Return the (X, Y) coordinate for the center point of the cell that contains the specified text.  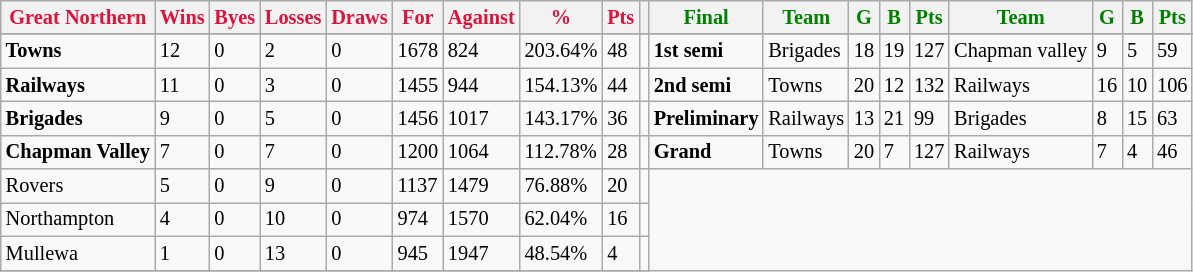
1137 (418, 186)
143.17% (562, 118)
8 (1107, 118)
1570 (482, 219)
28 (620, 152)
1200 (418, 152)
106 (1172, 85)
Losses (293, 17)
Draws (359, 17)
2nd semi (706, 85)
1064 (482, 152)
974 (418, 219)
112.78% (562, 152)
62.04% (562, 219)
Grand (706, 152)
1456 (418, 118)
Preliminary (706, 118)
% (562, 17)
203.64% (562, 51)
1947 (482, 253)
44 (620, 85)
824 (482, 51)
1455 (418, 85)
3 (293, 85)
1 (182, 253)
154.13% (562, 85)
1017 (482, 118)
19 (894, 51)
Northampton (78, 219)
For (418, 17)
Against (482, 17)
Rovers (78, 186)
Final (706, 17)
2 (293, 51)
99 (929, 118)
76.88% (562, 186)
48.54% (562, 253)
Mullewa (78, 253)
15 (1137, 118)
18 (864, 51)
Byes (235, 17)
Great Northern (78, 17)
48 (620, 51)
Chapman valley (1020, 51)
59 (1172, 51)
944 (482, 85)
132 (929, 85)
36 (620, 118)
1st semi (706, 51)
63 (1172, 118)
21 (894, 118)
1479 (482, 186)
Chapman Valley (78, 152)
11 (182, 85)
945 (418, 253)
Wins (182, 17)
1678 (418, 51)
46 (1172, 152)
